Return (x, y) of the center of cell containing provided text 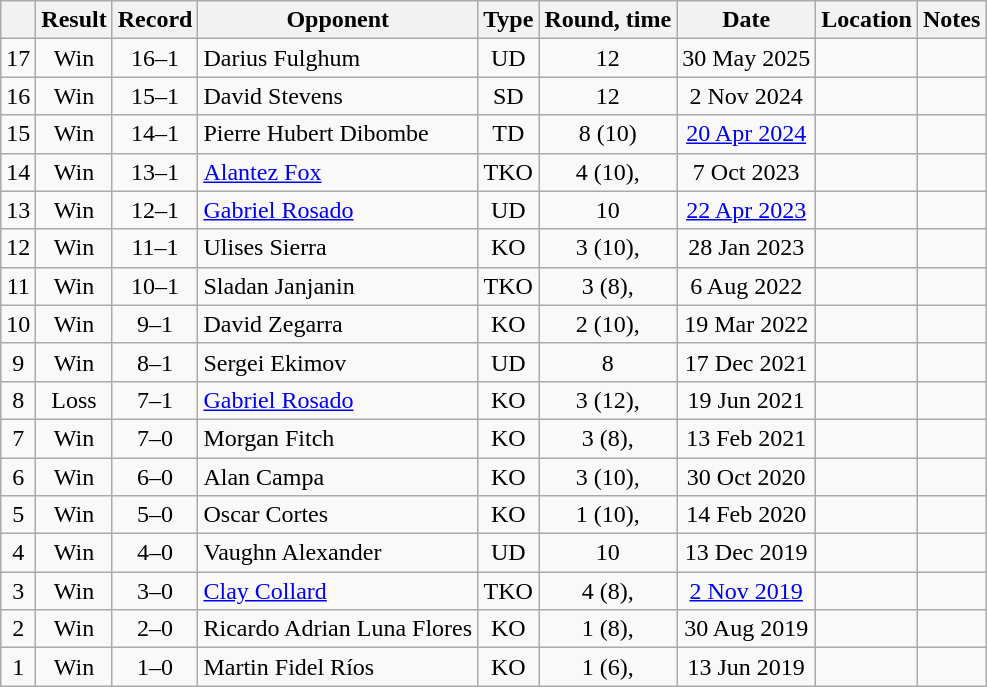
19 Jun 2021 (746, 400)
1 (18, 667)
13 Feb 2021 (746, 438)
Opponent (338, 20)
Martin Fidel Ríos (338, 667)
4 (10), (608, 172)
13 Jun 2019 (746, 667)
14–1 (155, 134)
1 (8), (608, 629)
2 (10), (608, 324)
9–1 (155, 324)
Oscar Cortes (338, 515)
22 Apr 2023 (746, 210)
Alantez Fox (338, 172)
14 Feb 2020 (746, 515)
9 (18, 362)
13 (18, 210)
2–0 (155, 629)
8 (10) (608, 134)
Type (508, 20)
Loss (74, 400)
Sergei Ekimov (338, 362)
7 Oct 2023 (746, 172)
Ricardo Adrian Luna Flores (338, 629)
6–0 (155, 477)
4 (18, 553)
28 Jan 2023 (746, 248)
Morgan Fitch (338, 438)
15 (18, 134)
11 (18, 286)
Sladan Janjanin (338, 286)
4–0 (155, 553)
Pierre Hubert Dibombe (338, 134)
David Stevens (338, 96)
2 (18, 629)
2 Nov 2019 (746, 591)
TD (508, 134)
Alan Campa (338, 477)
Record (155, 20)
Darius Fulghum (338, 58)
Vaughn Alexander (338, 553)
6 Aug 2022 (746, 286)
30 May 2025 (746, 58)
13–1 (155, 172)
13 Dec 2019 (746, 553)
10–1 (155, 286)
30 Aug 2019 (746, 629)
3 (12), (608, 400)
6 (18, 477)
David Zegarra (338, 324)
16–1 (155, 58)
3 (18, 591)
11–1 (155, 248)
Date (746, 20)
19 Mar 2022 (746, 324)
1–0 (155, 667)
7 (18, 438)
Ulises Sierra (338, 248)
30 Oct 2020 (746, 477)
20 Apr 2024 (746, 134)
16 (18, 96)
1 (6), (608, 667)
Location (867, 20)
Clay Collard (338, 591)
5 (18, 515)
12–1 (155, 210)
14 (18, 172)
Notes (951, 20)
Result (74, 20)
7–0 (155, 438)
3–0 (155, 591)
17 Dec 2021 (746, 362)
5–0 (155, 515)
15–1 (155, 96)
SD (508, 96)
17 (18, 58)
4 (8), (608, 591)
1 (10), (608, 515)
7–1 (155, 400)
Round, time (608, 20)
2 Nov 2024 (746, 96)
8–1 (155, 362)
